Determine the (X, Y) coordinate at the center of the cell enclosing the given text.  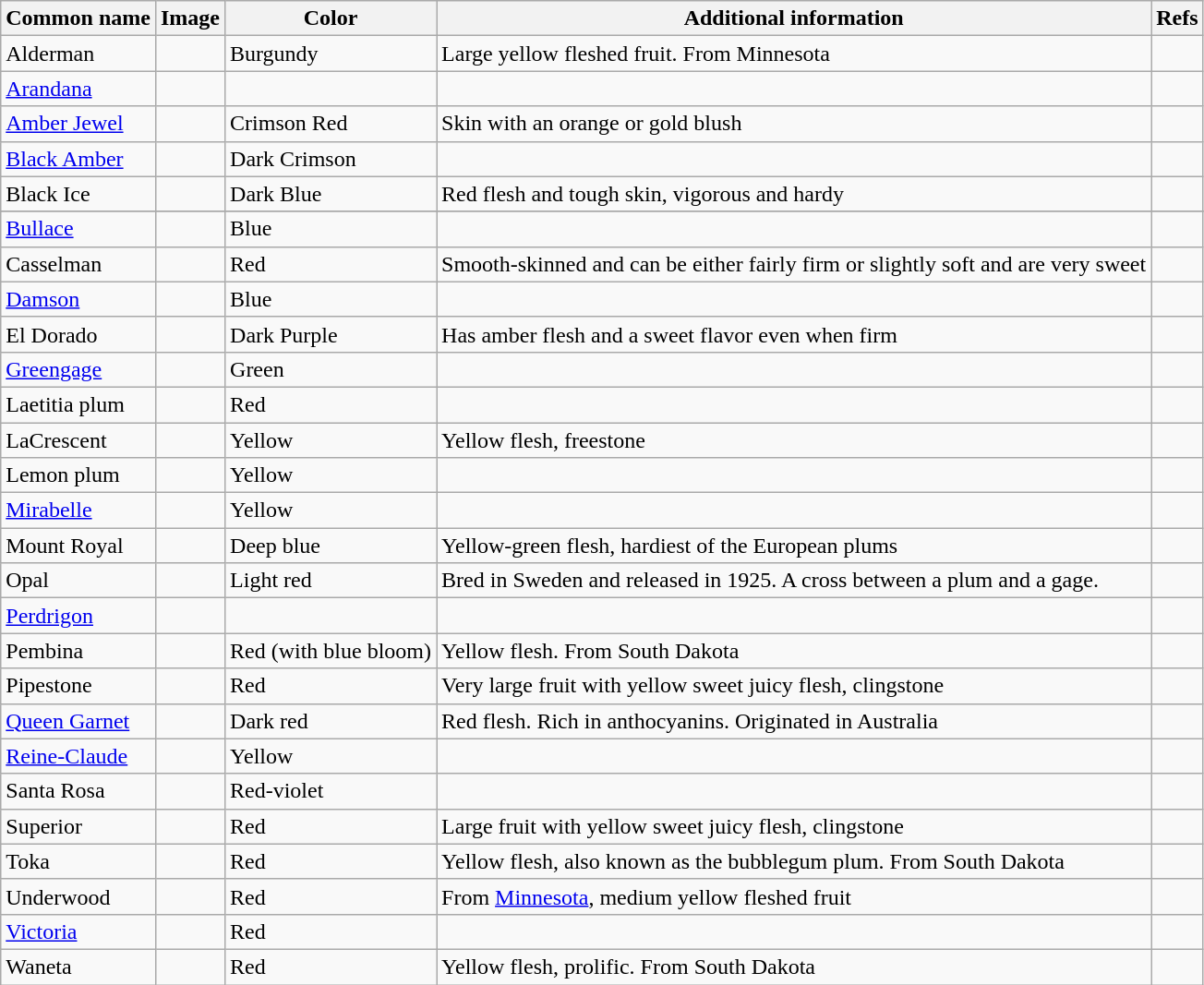
Waneta (78, 967)
Underwood (78, 896)
Superior (78, 826)
El Dorado (78, 334)
Dark red (331, 721)
Dark Crimson (331, 159)
Amber Jewel (78, 124)
Large fruit with yellow sweet juicy flesh, clingstone (794, 826)
Refs (1177, 18)
Yellow flesh, freestone (794, 440)
Lemon plum (78, 475)
Color (331, 18)
From Minnesota, medium yellow fleshed fruit (794, 896)
Pembina (78, 651)
Dark Purple (331, 334)
Has amber flesh and a sweet flavor even when firm (794, 334)
Toka (78, 861)
Burgundy (331, 54)
Bred in Sweden and released in 1925. A cross between a plum and a gage. (794, 581)
Pipestone (78, 686)
Dark Blue (331, 194)
Green (331, 369)
Red flesh and tough skin, vigorous and hardy (794, 194)
Greengage (78, 369)
Mirabelle (78, 511)
Large yellow fleshed fruit. From Minnesota (794, 54)
Common name (78, 18)
Very large fruit with yellow sweet juicy flesh, clingstone (794, 686)
Damson (78, 299)
Skin with an orange or gold blush (794, 124)
Red-violet (331, 791)
Reine-Claude (78, 756)
Opal (78, 581)
Red (with blue bloom) (331, 651)
Light red (331, 581)
Santa Rosa (78, 791)
Alderman (78, 54)
Image (190, 18)
LaCrescent (78, 440)
Additional information (794, 18)
Arandana (78, 89)
Mount Royal (78, 546)
Bullace (78, 229)
Yellow-green flesh, hardiest of the European plums (794, 546)
Smooth-skinned and can be either fairly firm or slightly soft and are very sweet (794, 264)
Red flesh. Rich in anthocyanins. Originated in Australia (794, 721)
Victoria (78, 931)
Black Ice (78, 194)
Queen Garnet (78, 721)
Casselman (78, 264)
Crimson Red (331, 124)
Laetitia plum (78, 404)
Black Amber (78, 159)
Yellow flesh. From South Dakota (794, 651)
Yellow flesh, also known as the bubblegum plum. From South Dakota (794, 861)
Perdrigon (78, 616)
Yellow flesh, prolific. From South Dakota (794, 967)
Deep blue (331, 546)
